Return the (X, Y) coordinate for the center point of the cell that contains the specified text.  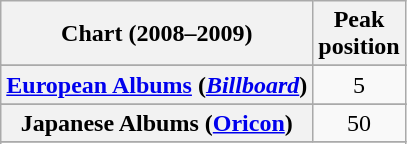
Chart (2008–2009) (157, 34)
Japanese Albums (Oricon) (157, 123)
European Albums (Billboard) (157, 85)
50 (359, 123)
5 (359, 85)
Peakposition (359, 34)
